From the cell containing the given text, extract its center point as [x, y] coordinate. 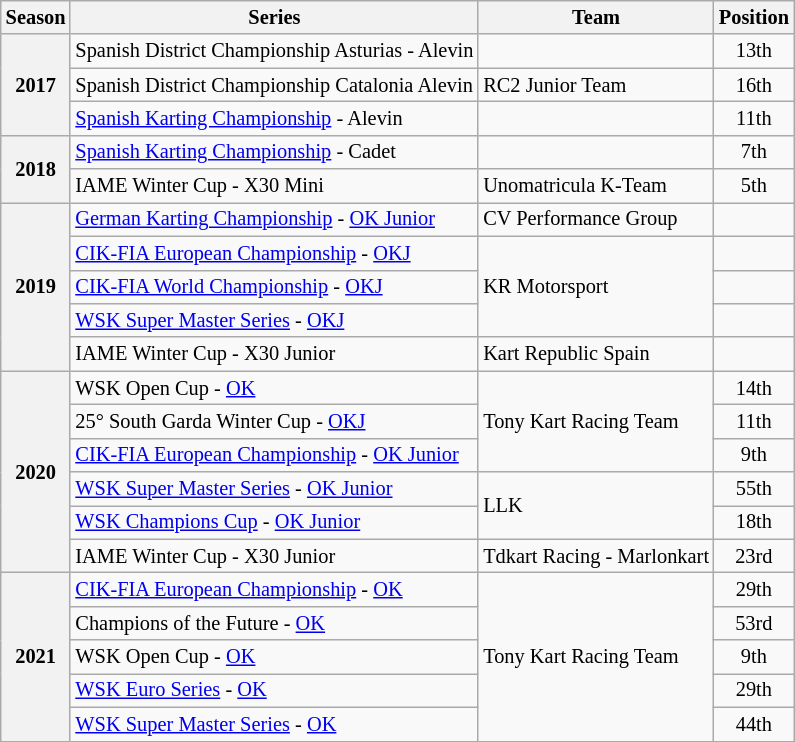
25° South Garda Winter Cup - OKJ [274, 421]
2021 [36, 656]
14th [754, 388]
LLK [596, 506]
Series [274, 17]
WSK Super Master Series - OKJ [274, 320]
18th [754, 522]
2019 [36, 286]
2020 [36, 472]
2017 [36, 84]
7th [754, 152]
Spanish District Championship Catalonia Alevin [274, 85]
Spanish District Championship Asturias - Alevin [274, 51]
WSK Euro Series - OK [274, 690]
Champions of the Future - OK [274, 623]
CIK-FIA European Championship - OKJ [274, 253]
13th [754, 51]
Spanish Karting Championship - Alevin [274, 118]
Season [36, 17]
Position [754, 17]
IAME Winter Cup - X30 Mini [274, 186]
Kart Republic Spain [596, 354]
5th [754, 186]
44th [754, 724]
CV Performance Group [596, 219]
WSK Super Master Series - OK [274, 724]
Tdkart Racing - Marlonkart [596, 556]
Spanish Karting Championship - Cadet [274, 152]
55th [754, 489]
Unomatricula K-Team [596, 186]
16th [754, 85]
German Karting Championship - OK Junior [274, 219]
WSK Super Master Series - OK Junior [274, 489]
2018 [36, 168]
23rd [754, 556]
CIK-FIA European Championship - OK Junior [274, 455]
RC2 Junior Team [596, 85]
CIK-FIA World Championship - OKJ [274, 287]
53rd [754, 623]
Team [596, 17]
WSK Champions Cup - OK Junior [274, 522]
KR Motorsport [596, 286]
CIK-FIA European Championship - OK [274, 589]
